Locate the cell with the specified text and output its (x, y) center coordinate. 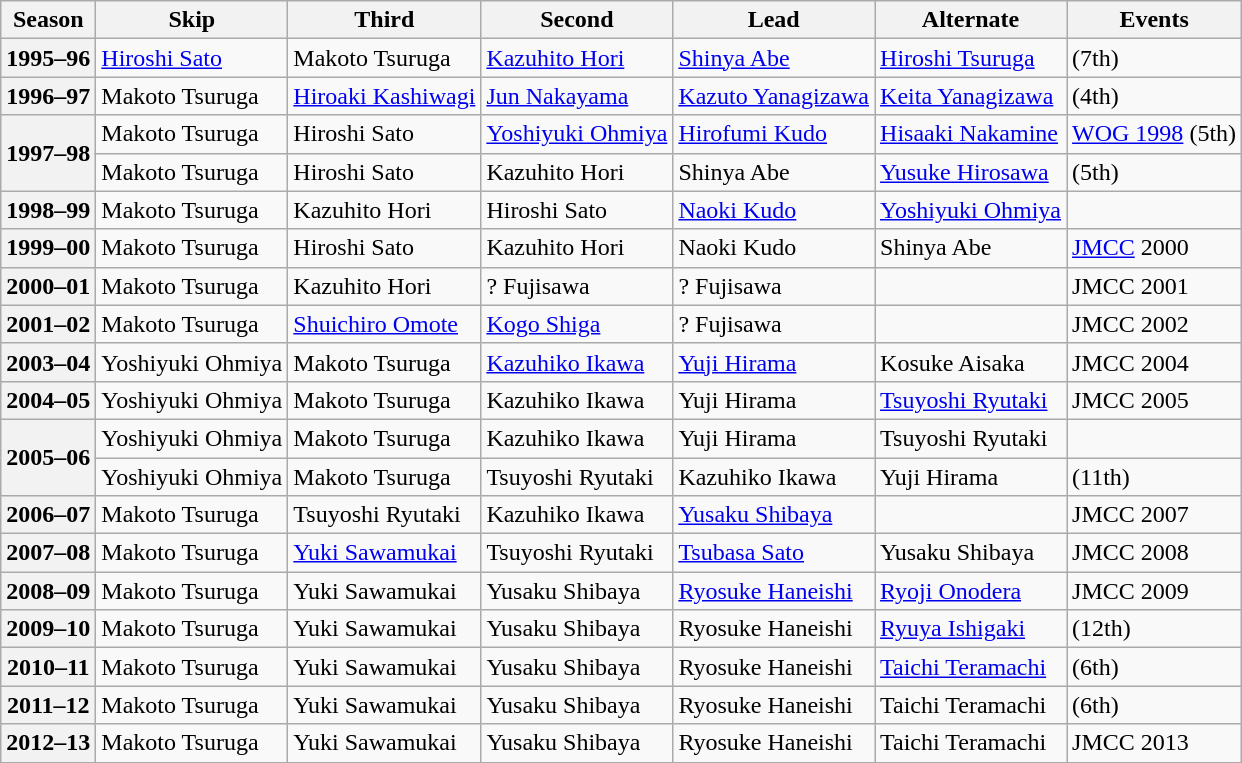
Kosuke Aisaka (971, 362)
Events (1154, 20)
Hiroshi Tsuruga (971, 58)
(12th) (1154, 629)
JMCC 2002 (1154, 324)
Hirofumi Kudo (774, 134)
1995–96 (48, 58)
JMCC 2004 (1154, 362)
Second (577, 20)
1998–99 (48, 210)
2007–08 (48, 553)
JMCC 2000 (1154, 248)
JMCC 2005 (1154, 400)
2011–12 (48, 705)
1997–98 (48, 153)
2003–04 (48, 362)
1999–00 (48, 248)
Hisaaki Nakamine (971, 134)
(4th) (1154, 96)
2010–11 (48, 667)
Shuichiro Omote (384, 324)
Third (384, 20)
(11th) (1154, 477)
Skip (192, 20)
Ryuya Ishigaki (971, 629)
2001–02 (48, 324)
Tsubasa Sato (774, 553)
2008–09 (48, 591)
2006–07 (48, 515)
2000–01 (48, 286)
(7th) (1154, 58)
Jun Nakayama (577, 96)
2009–10 (48, 629)
JMCC 2001 (1154, 286)
JMCC 2008 (1154, 553)
2005–06 (48, 457)
Season (48, 20)
Ryoji Onodera (971, 591)
Yusuke Hirosawa (971, 172)
1996–97 (48, 96)
Kogo Shiga (577, 324)
Hiroaki Kashiwagi (384, 96)
Alternate (971, 20)
JMCC 2009 (1154, 591)
Keita Yanagizawa (971, 96)
JMCC 2007 (1154, 515)
Kazuto Yanagizawa (774, 96)
(5th) (1154, 172)
JMCC 2013 (1154, 743)
Lead (774, 20)
2012–13 (48, 743)
2004–05 (48, 400)
WOG 1998 (5th) (1154, 134)
